Find where the given text appears and provide that cell's center as (X, Y) coordinate. 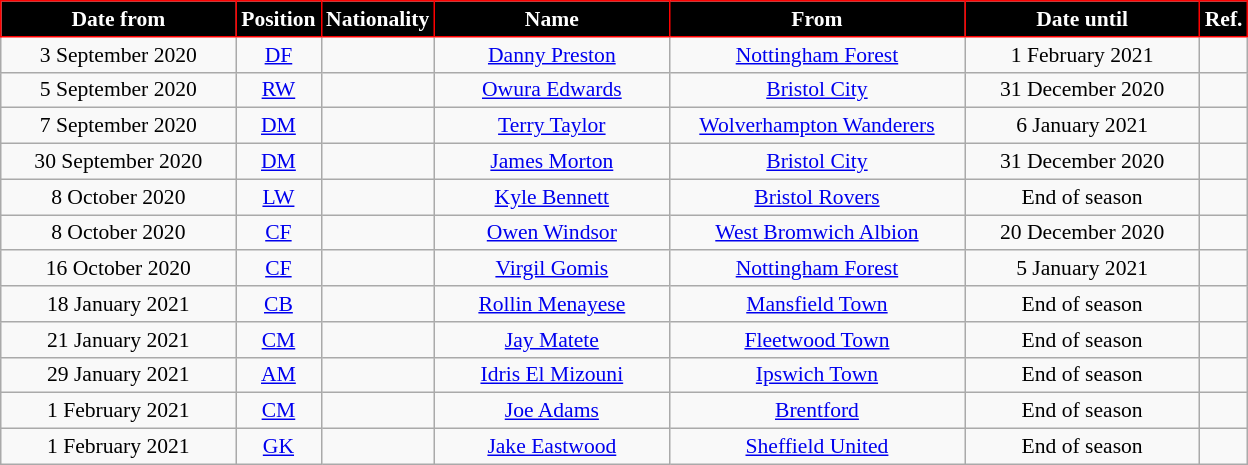
Ipswich Town (816, 375)
16 October 2020 (118, 269)
Rollin Menayese (552, 304)
Position (278, 19)
Nationality (378, 19)
Brentford (816, 411)
Jake Eastwood (552, 447)
Sheffield United (816, 447)
GK (278, 447)
Date until (1082, 19)
James Morton (552, 162)
6 January 2021 (1082, 126)
West Bromwich Albion (816, 233)
18 January 2021 (118, 304)
Danny Preston (552, 55)
Wolverhampton Wanderers (816, 126)
20 December 2020 (1082, 233)
Owen Windsor (552, 233)
From (816, 19)
Name (552, 19)
3 September 2020 (118, 55)
Terry Taylor (552, 126)
30 September 2020 (118, 162)
Idris El Mizouni (552, 375)
21 January 2021 (118, 340)
5 September 2020 (118, 90)
Owura Edwards (552, 90)
LW (278, 197)
AM (278, 375)
Date from (118, 19)
Kyle Bennett (552, 197)
Ref. (1224, 19)
DF (278, 55)
Bristol Rovers (816, 197)
Virgil Gomis (552, 269)
5 January 2021 (1082, 269)
CB (278, 304)
7 September 2020 (118, 126)
Joe Adams (552, 411)
29 January 2021 (118, 375)
Mansfield Town (816, 304)
Jay Matete (552, 340)
Fleetwood Town (816, 340)
RW (278, 90)
